Capture the cell that displays the provided text and extract its [x, y] central coordinate. 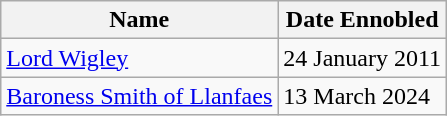
Baroness Smith of Llanfaes [140, 96]
24 January 2011 [362, 58]
13 March 2024 [362, 96]
Lord Wigley [140, 58]
Date Ennobled [362, 20]
Name [140, 20]
